From the cell containing the given text, extract its center point as [X, Y] coordinate. 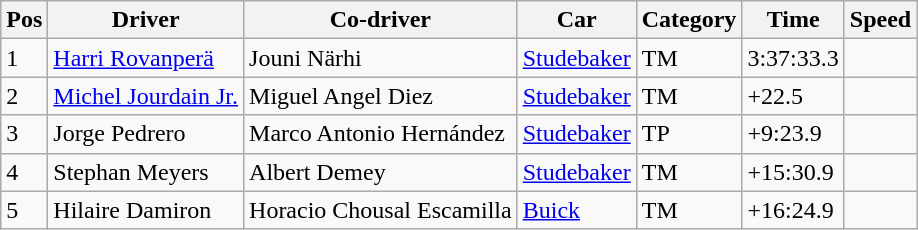
1 [24, 58]
Horacio Chousal Escamilla [381, 210]
Jouni Närhi [381, 58]
Albert Demey [381, 172]
Co-driver [381, 20]
4 [24, 172]
Pos [24, 20]
Speed [880, 20]
Category [689, 20]
Jorge Pedrero [146, 134]
Stephan Meyers [146, 172]
Time [793, 20]
Car [576, 20]
+22.5 [793, 96]
Miguel Angel Diez [381, 96]
Driver [146, 20]
Michel Jourdain Jr. [146, 96]
5 [24, 210]
+9:23.9 [793, 134]
TP [689, 134]
+16:24.9 [793, 210]
+15:30.9 [793, 172]
3:37:33.3 [793, 58]
Marco Antonio Hernández [381, 134]
Harri Rovanperä [146, 58]
Hilaire Damiron [146, 210]
Buick [576, 210]
3 [24, 134]
2 [24, 96]
